Output the [x, y] coordinate of the center of the cell containing the given text.  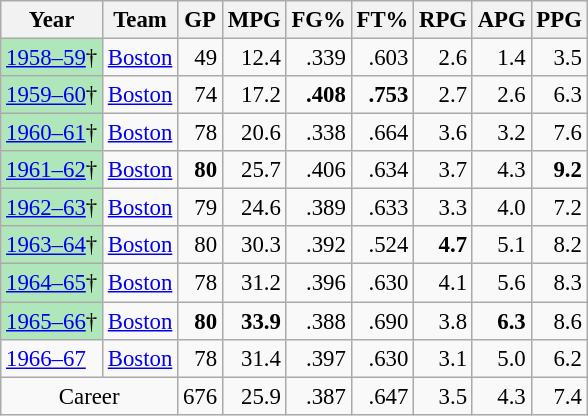
3.1 [444, 358]
30.3 [254, 245]
Career [90, 396]
5.0 [502, 358]
.524 [382, 245]
4.0 [502, 208]
25.7 [254, 170]
7.6 [559, 133]
24.6 [254, 208]
4.1 [444, 283]
9.2 [559, 170]
FG% [318, 20]
2.7 [444, 95]
31.4 [254, 358]
8.3 [559, 283]
5.6 [502, 283]
.392 [318, 245]
.387 [318, 396]
1958–59† [52, 58]
8.6 [559, 321]
33.9 [254, 321]
31.2 [254, 283]
.408 [318, 95]
1964–65† [52, 283]
1962–63† [52, 208]
.633 [382, 208]
74 [200, 95]
RPG [444, 20]
3.3 [444, 208]
8.2 [559, 245]
79 [200, 208]
.647 [382, 396]
7.2 [559, 208]
.406 [318, 170]
676 [200, 396]
FT% [382, 20]
12.4 [254, 58]
1.4 [502, 58]
1960–61† [52, 133]
5.1 [502, 245]
Year [52, 20]
.388 [318, 321]
3.2 [502, 133]
.690 [382, 321]
MPG [254, 20]
1963–64† [52, 245]
.339 [318, 58]
4.7 [444, 245]
.753 [382, 95]
.396 [318, 283]
20.6 [254, 133]
GP [200, 20]
.397 [318, 358]
1965–66† [52, 321]
3.7 [444, 170]
APG [502, 20]
1966–67 [52, 358]
PPG [559, 20]
1959–60† [52, 95]
.389 [318, 208]
7.4 [559, 396]
49 [200, 58]
.338 [318, 133]
.664 [382, 133]
.634 [382, 170]
6.2 [559, 358]
1961–62† [52, 170]
3.8 [444, 321]
3.6 [444, 133]
.603 [382, 58]
25.9 [254, 396]
17.2 [254, 95]
Team [140, 20]
